Return [x, y] of the center of cell containing provided text 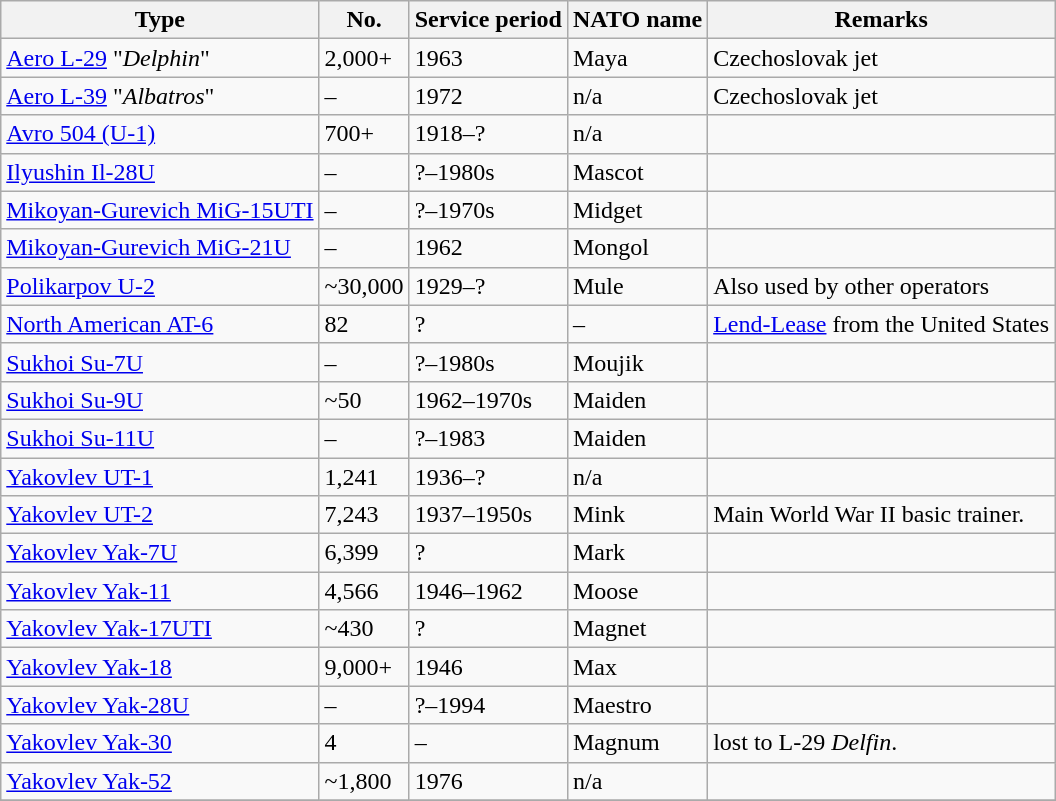
North American AT-6 [160, 324]
4 [364, 743]
NATO name [637, 20]
Moose [637, 591]
Mule [637, 286]
Mascot [637, 172]
Yakovlev UT-1 [160, 477]
4,566 [364, 591]
Avro 504 (U-1) [160, 134]
lost to L-29 Delfin. [882, 743]
1976 [488, 781]
Maestro [637, 705]
9,000+ [364, 667]
Sukhoi Su-7U [160, 362]
Yakovlev Yak-7U [160, 553]
Mink [637, 515]
Mark [637, 553]
Maya [637, 58]
Midget [637, 210]
Main World War II basic trainer. [882, 515]
Yakovlev Yak-18 [160, 667]
Remarks [882, 20]
?–1983 [488, 438]
Sukhoi Su-9U [160, 400]
?–1970s [488, 210]
?–1994 [488, 705]
Also used by other operators [882, 286]
Aero L-39 "Albatros" [160, 96]
6,399 [364, 553]
Sukhoi Su-11U [160, 438]
Ilyushin Il-28U [160, 172]
~430 [364, 629]
Magnet [637, 629]
Yakovlev Yak-30 [160, 743]
82 [364, 324]
~50 [364, 400]
Max [637, 667]
No. [364, 20]
Yakovlev UT-2 [160, 515]
1936–? [488, 477]
~30,000 [364, 286]
Service period [488, 20]
1963 [488, 58]
Polikarpov U-2 [160, 286]
Yakovlev Yak-28U [160, 705]
1929–? [488, 286]
Aero L-29 "Delphin" [160, 58]
Mikoyan-Gurevich MiG-21U [160, 248]
2,000+ [364, 58]
1937–1950s [488, 515]
1962–1970s [488, 400]
Moujik [637, 362]
Lend-Lease from the United States [882, 324]
1,241 [364, 477]
Magnum [637, 743]
7,243 [364, 515]
1962 [488, 248]
Mikoyan-Gurevich MiG-15UTI [160, 210]
~1,800 [364, 781]
Type [160, 20]
700+ [364, 134]
Yakovlev Yak-52 [160, 781]
1946 [488, 667]
Yakovlev Yak-17UTI [160, 629]
1918–? [488, 134]
1946–1962 [488, 591]
1972 [488, 96]
Yakovlev Yak-11 [160, 591]
Mongol [637, 248]
